Extract the (x, y) coordinate from the center of the cell holding the provided text.  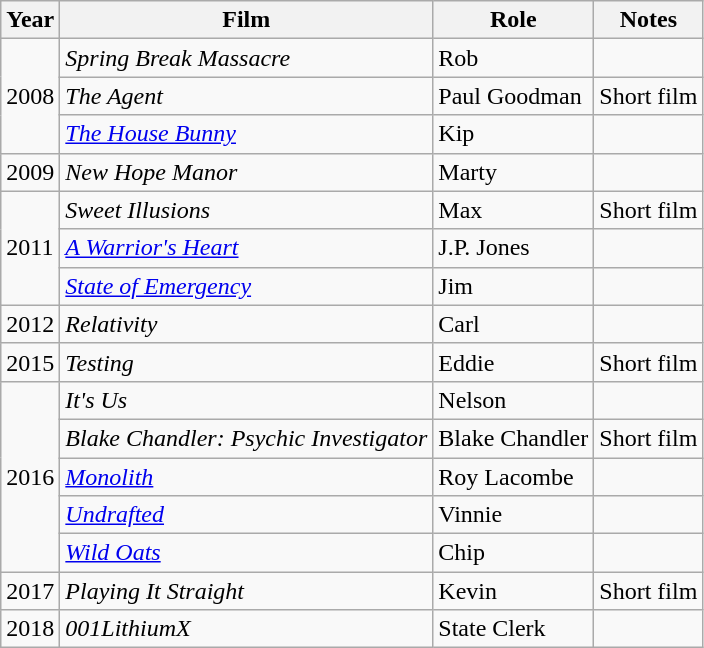
Wild Oats (246, 553)
Nelson (514, 400)
Kip (514, 134)
Blake Chandler (514, 438)
Carl (514, 324)
2016 (30, 476)
A Warrior's Heart (246, 248)
Undrafted (246, 515)
New Hope Manor (246, 172)
Playing It Straight (246, 591)
State Clerk (514, 629)
Roy Lacombe (514, 477)
Rob (514, 58)
001LithiumX (246, 629)
Max (514, 210)
2015 (30, 362)
State of Emergency (246, 286)
The House Bunny (246, 134)
The Agent (246, 96)
2017 (30, 591)
Jim (514, 286)
2011 (30, 248)
Paul Goodman (514, 96)
Year (30, 20)
Film (246, 20)
2008 (30, 96)
2009 (30, 172)
Vinnie (514, 515)
Relativity (246, 324)
Role (514, 20)
Monolith (246, 477)
Testing (246, 362)
Blake Chandler: Psychic Investigator (246, 438)
Spring Break Massacre (246, 58)
J.P. Jones (514, 248)
Sweet Illusions (246, 210)
It's Us (246, 400)
Eddie (514, 362)
2018 (30, 629)
Marty (514, 172)
Chip (514, 553)
Kevin (514, 591)
2012 (30, 324)
Notes (648, 20)
